Scan for the cell matching the given text and deliver its (x, y) coordinate at center. 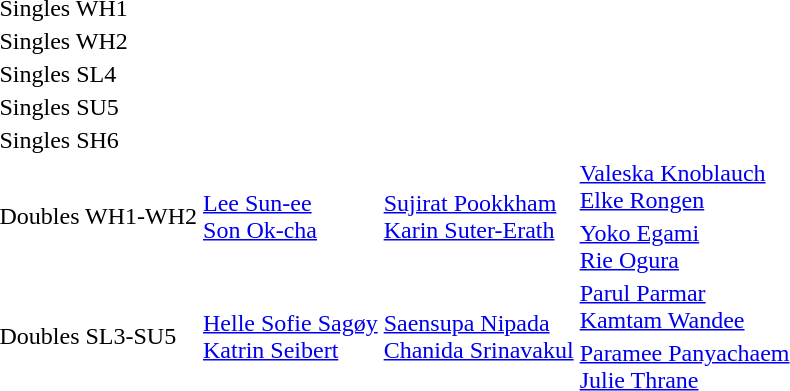
Lee Sun-ee Son Ok-cha (291, 216)
Sujirat Pookkham Karin Suter-Erath (478, 216)
